Determine the (X, Y) coordinate at the center of the cell enclosing the given text.  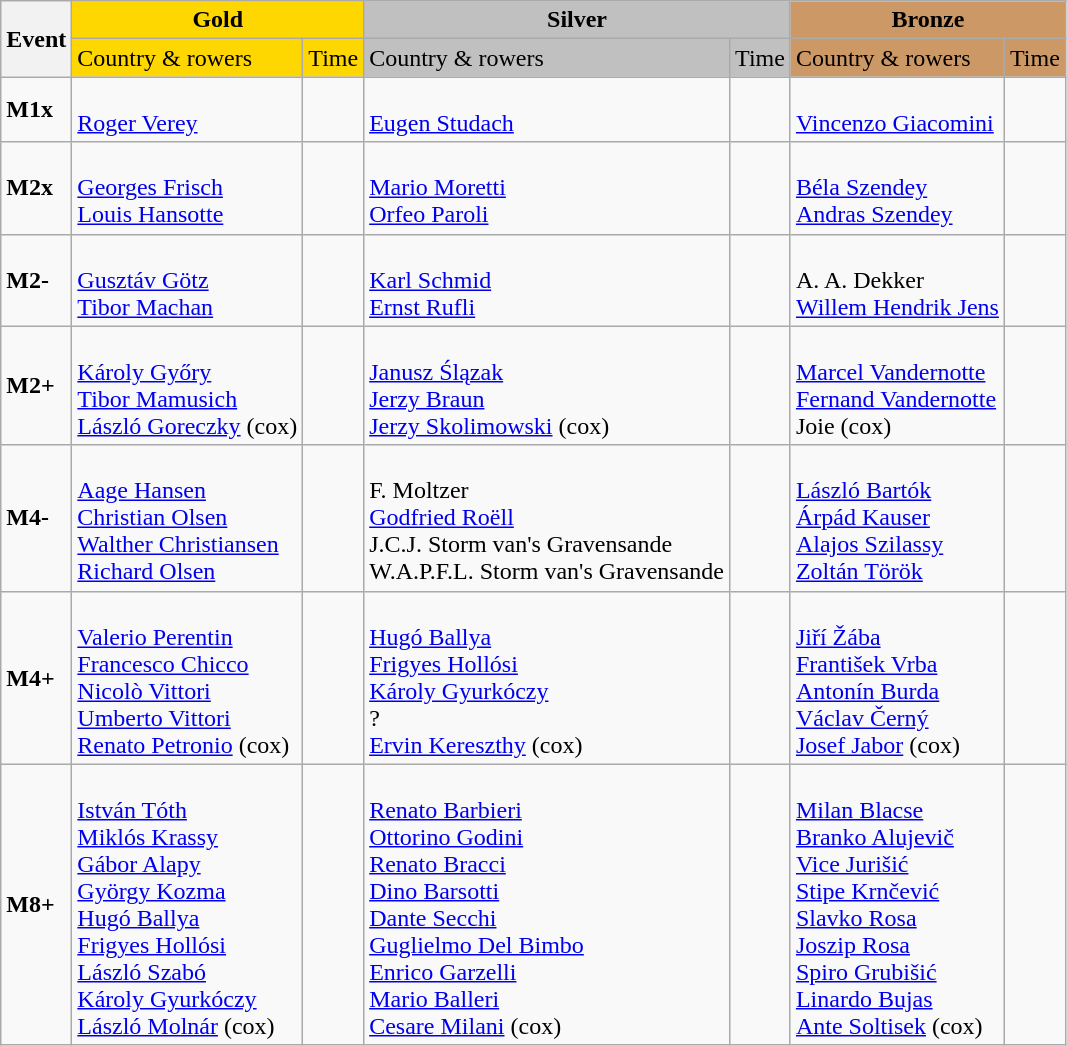
László Bartók Árpád Kauser Alajos Szilassy Zoltán Török (897, 518)
Karl Schmid Ernst Rufli (547, 280)
István Tóth Miklós Krassy Gábor Alapy György Kozma Hugó Ballya Frigyes Hollósi László Szabó Károly Gyurkóczy László Molnár (cox) (188, 904)
Gusztáv Götz Tibor Machan (188, 280)
Event (36, 39)
Vincenzo Giacomini (897, 110)
Károly Győry Tibor Mamusich László Goreczky (cox) (188, 386)
M2+ (36, 386)
Roger Verey (188, 110)
M4- (36, 518)
Silver (578, 20)
Janusz Ślązak Jerzy Braun Jerzy Skolimowski (cox) (547, 386)
Mario Moretti Orfeo Paroli (547, 188)
Valerio Perentin Francesco Chicco Nicolò Vittori Umberto Vittori Renato Petronio (cox) (188, 678)
M4+ (36, 678)
A. A. Dekker Willem Hendrik Jens (897, 280)
Aage Hansen Christian Olsen Walther Christiansen Richard Olsen (188, 518)
Gold (218, 20)
Bronze (928, 20)
Marcel Vandernotte Fernand Vandernotte Joie (cox) (897, 386)
M8+ (36, 904)
Renato Barbieri Ottorino Godini Renato Bracci Dino Barsotti Dante Secchi Guglielmo Del Bimbo Enrico Garzelli Mario Balleri Cesare Milani (cox) (547, 904)
Milan Blacse Branko Alujevič Vice Jurišić Stipe Krnčević Slavko Rosa Joszip Rosa Spiro Grubišić Linardo Bujas Ante Soltisek (cox) (897, 904)
M1x (36, 110)
Jiří Žába František Vrba Antonín Burda Václav Černý Josef Jabor (cox) (897, 678)
Eugen Studach (547, 110)
M2x (36, 188)
F. Moltzer Godfried Roëll J.C.J. Storm van's Gravensande W.A.P.F.L. Storm van's Gravensande (547, 518)
M2- (36, 280)
Hugó Ballya Frigyes Hollósi Károly Gyurkóczy ? Ervin Kereszthy (cox) (547, 678)
Béla Szendey Andras Szendey (897, 188)
Georges Frisch Louis Hansotte (188, 188)
